For the text-containing cell, return its midpoint in [X, Y] coordinate format. 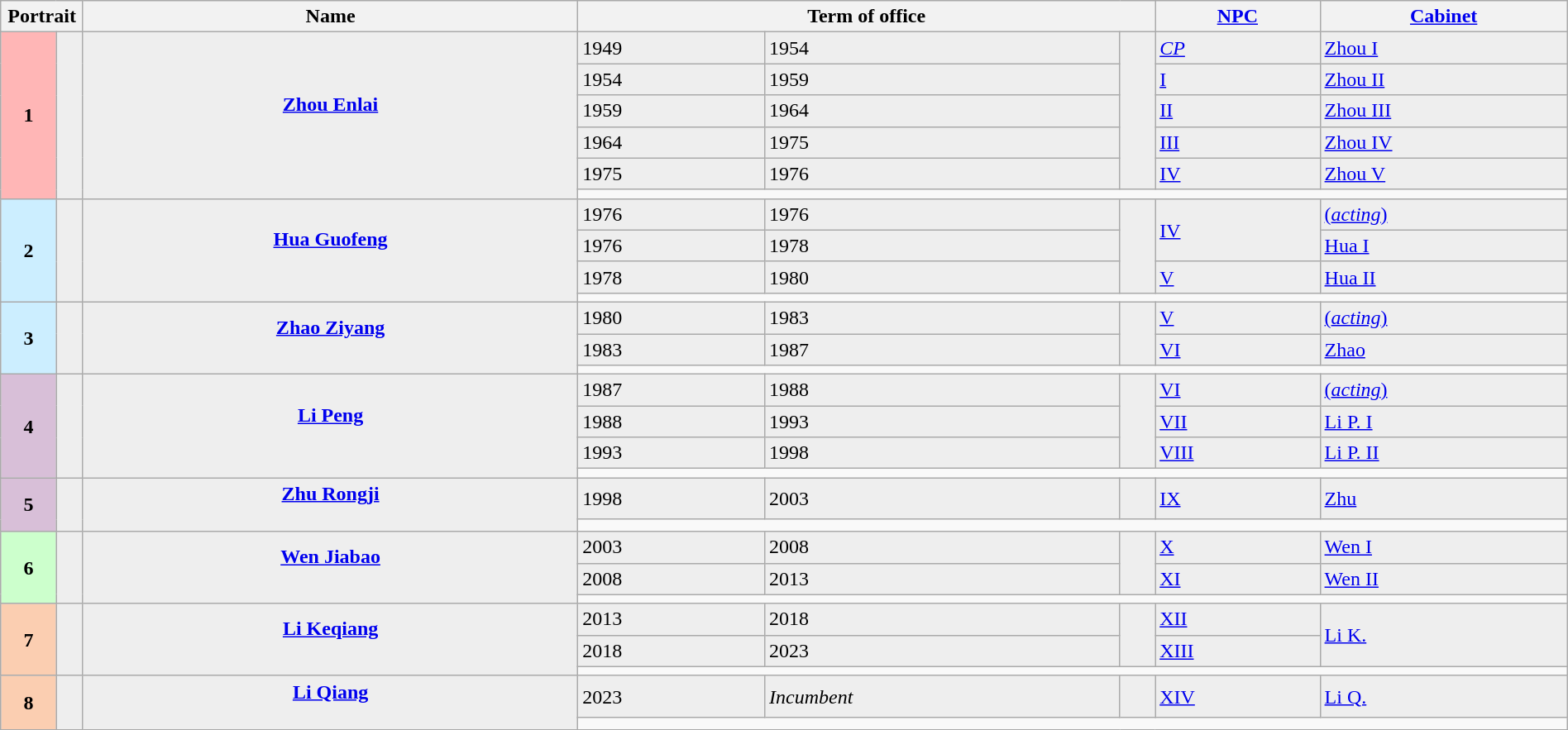
VII [1237, 422]
Li K. [1444, 635]
Li Keqiang [330, 640]
6 [28, 567]
1949 [672, 48]
Hua II [1444, 277]
XIV [1237, 696]
3 [28, 337]
IX [1237, 499]
Name [330, 17]
5 [28, 504]
Portrait [42, 17]
Li Peng [330, 427]
II [1237, 111]
CP [1237, 48]
Zhou Enlai [330, 116]
Cabinet [1444, 17]
Zhu [1444, 499]
Li Q. [1444, 696]
Zhu Rongji [330, 504]
Wen II [1444, 579]
Li P. II [1444, 453]
Hua Guofeng [330, 250]
Zhou IV [1444, 142]
Zhao [1444, 350]
4 [28, 427]
I [1237, 79]
III [1237, 142]
Wen I [1444, 547]
Hua I [1444, 246]
XII [1237, 619]
XI [1237, 579]
2 [28, 250]
Zhou III [1444, 111]
Zhao Ziyang [330, 337]
Zhou I [1444, 48]
Li P. I [1444, 422]
Li Qiang [330, 703]
X [1237, 547]
XIII [1237, 651]
1 [28, 116]
8 [28, 703]
VIII [1237, 453]
Zhou II [1444, 79]
7 [28, 640]
Term of office [867, 17]
NPC [1237, 17]
Incumbent [943, 696]
Zhou V [1444, 174]
Wen Jiabao [330, 567]
